Return the (X, Y) coordinate for the center point of the cell that contains the specified text.  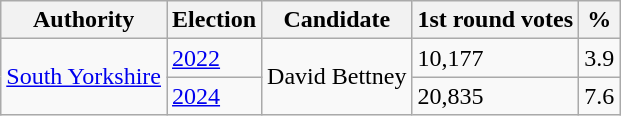
3.9 (600, 58)
South Yorkshire (84, 77)
10,177 (496, 58)
Candidate (337, 20)
David Bettney (337, 77)
20,835 (496, 96)
Election (214, 20)
1st round votes (496, 20)
2024 (214, 96)
7.6 (600, 96)
% (600, 20)
Authority (84, 20)
2022 (214, 58)
